Return the [x, y] coordinate for the center point of the cell that contains the specified text.  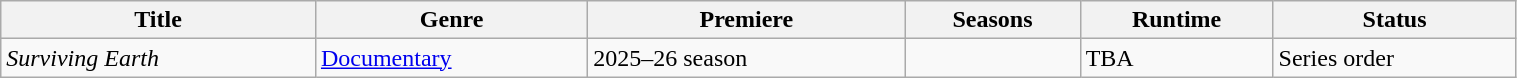
Seasons [992, 20]
Title [158, 20]
Status [1394, 20]
Surviving Earth [158, 58]
Series order [1394, 58]
Premiere [746, 20]
Genre [451, 20]
TBA [1176, 58]
Documentary [451, 58]
Runtime [1176, 20]
2025–26 season [746, 58]
